Return the [x, y] coordinate for the center point of the cell that contains the specified text.  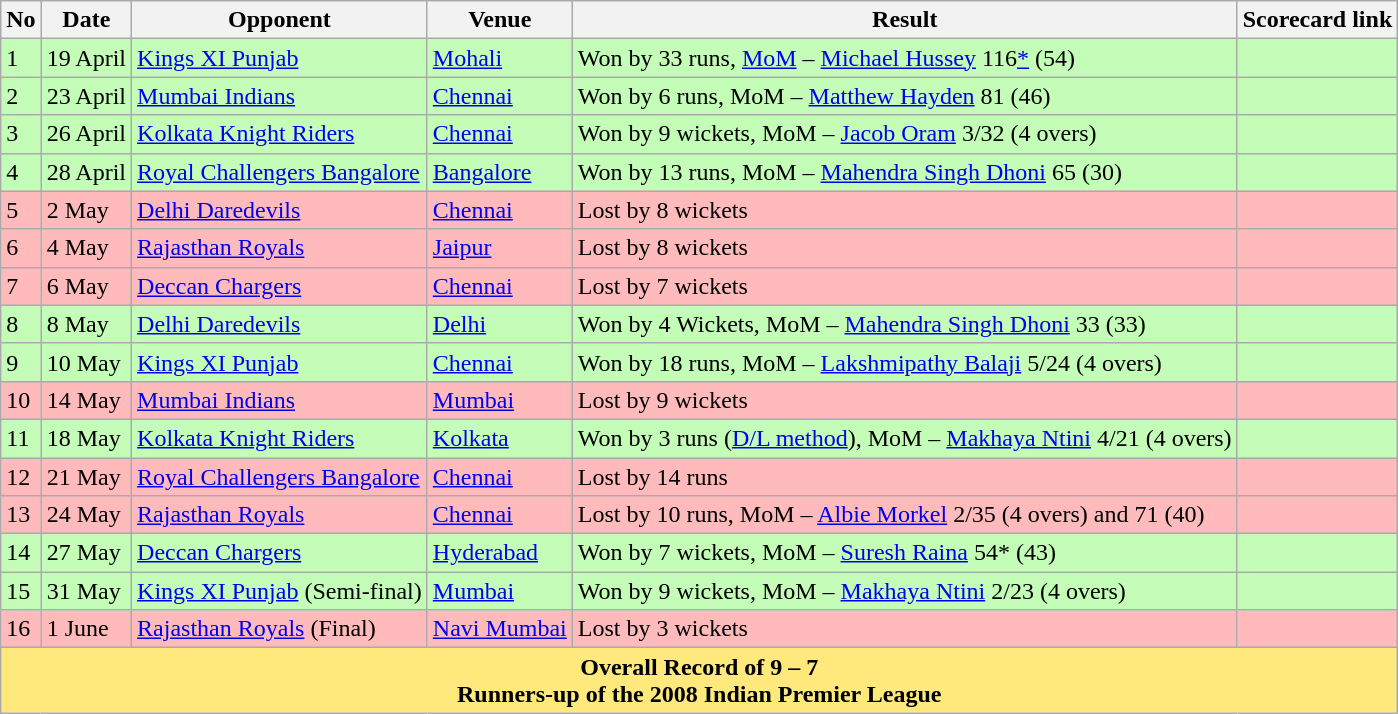
Kolkata [500, 438]
Scorecard link [1318, 20]
24 May [86, 515]
27 May [86, 553]
3 [21, 134]
4 [21, 172]
11 [21, 438]
Navi Mumbai [500, 629]
10 [21, 400]
Lost by 9 wickets [904, 400]
8 [21, 324]
Won by 18 runs, MoM – Lakshmipathy Balaji 5/24 (4 overs) [904, 362]
18 May [86, 438]
Won by 7 wickets, MoM – Suresh Raina 54* (43) [904, 553]
6 [21, 248]
5 [21, 210]
Lost by 7 wickets [904, 286]
16 [21, 629]
14 May [86, 400]
2 May [86, 210]
Rajasthan Royals (Final) [280, 629]
Bangalore [500, 172]
23 April [86, 96]
Opponent [280, 20]
6 May [86, 286]
19 April [86, 58]
Won by 33 runs, MoM – Michael Hussey 116* (54) [904, 58]
8 May [86, 324]
Mohali [500, 58]
12 [21, 477]
Date [86, 20]
7 [21, 286]
4 May [86, 248]
1 June [86, 629]
Delhi [500, 324]
Won by 3 runs (D/L method), MoM – Makhaya Ntini 4/21 (4 overs) [904, 438]
Hyderabad [500, 553]
Won by 6 runs, MoM – Matthew Hayden 81 (46) [904, 96]
Lost by 14 runs [904, 477]
No [21, 20]
28 April [86, 172]
14 [21, 553]
Won by 4 Wickets, MoM – Mahendra Singh Dhoni 33 (33) [904, 324]
10 May [86, 362]
Result [904, 20]
Won by 13 runs, MoM – Mahendra Singh Dhoni 65 (30) [904, 172]
13 [21, 515]
Jaipur [500, 248]
26 April [86, 134]
1 [21, 58]
Kings XI Punjab (Semi-final) [280, 591]
31 May [86, 591]
Venue [500, 20]
Lost by 3 wickets [904, 629]
Won by 9 wickets, MoM – Jacob Oram 3/32 (4 overs) [904, 134]
2 [21, 96]
21 May [86, 477]
Overall Record of 9 – 7Runners-up of the 2008 Indian Premier League [700, 680]
15 [21, 591]
Won by 9 wickets, MoM – Makhaya Ntini 2/23 (4 overs) [904, 591]
Lost by 10 runs, MoM – Albie Morkel 2/35 (4 overs) and 71 (40) [904, 515]
9 [21, 362]
